Return [x, y] of the center of cell containing provided text 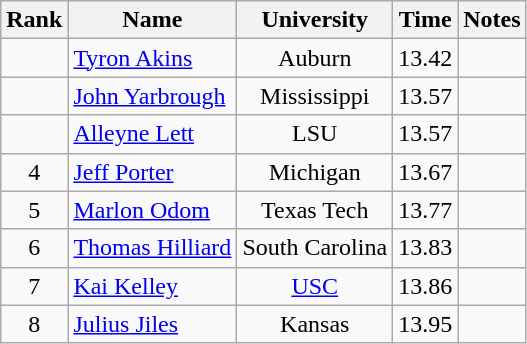
South Carolina [315, 248]
John Yarbrough [152, 96]
13.67 [426, 172]
Kai Kelley [152, 286]
Michigan [315, 172]
Time [426, 20]
8 [34, 324]
4 [34, 172]
13.83 [426, 248]
6 [34, 248]
7 [34, 286]
5 [34, 210]
Texas Tech [315, 210]
Julius Jiles [152, 324]
Name [152, 20]
Thomas Hilliard [152, 248]
LSU [315, 134]
Tyron Akins [152, 58]
Rank [34, 20]
Auburn [315, 58]
USC [315, 286]
13.42 [426, 58]
13.77 [426, 210]
13.95 [426, 324]
Notes [492, 20]
Marlon Odom [152, 210]
Kansas [315, 324]
Mississippi [315, 96]
Jeff Porter [152, 172]
Alleyne Lett [152, 134]
University [315, 20]
13.86 [426, 286]
